Return (x, y) of the center of cell containing provided text 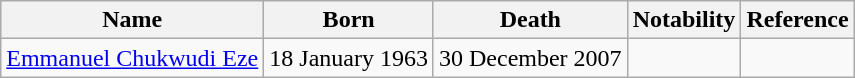
Notability (684, 20)
18 January 1963 (349, 58)
30 December 2007 (530, 58)
Emmanuel Chukwudi Eze (132, 58)
Name (132, 20)
Death (530, 20)
Born (349, 20)
Reference (798, 20)
